Return (x, y) of the center of cell containing provided text 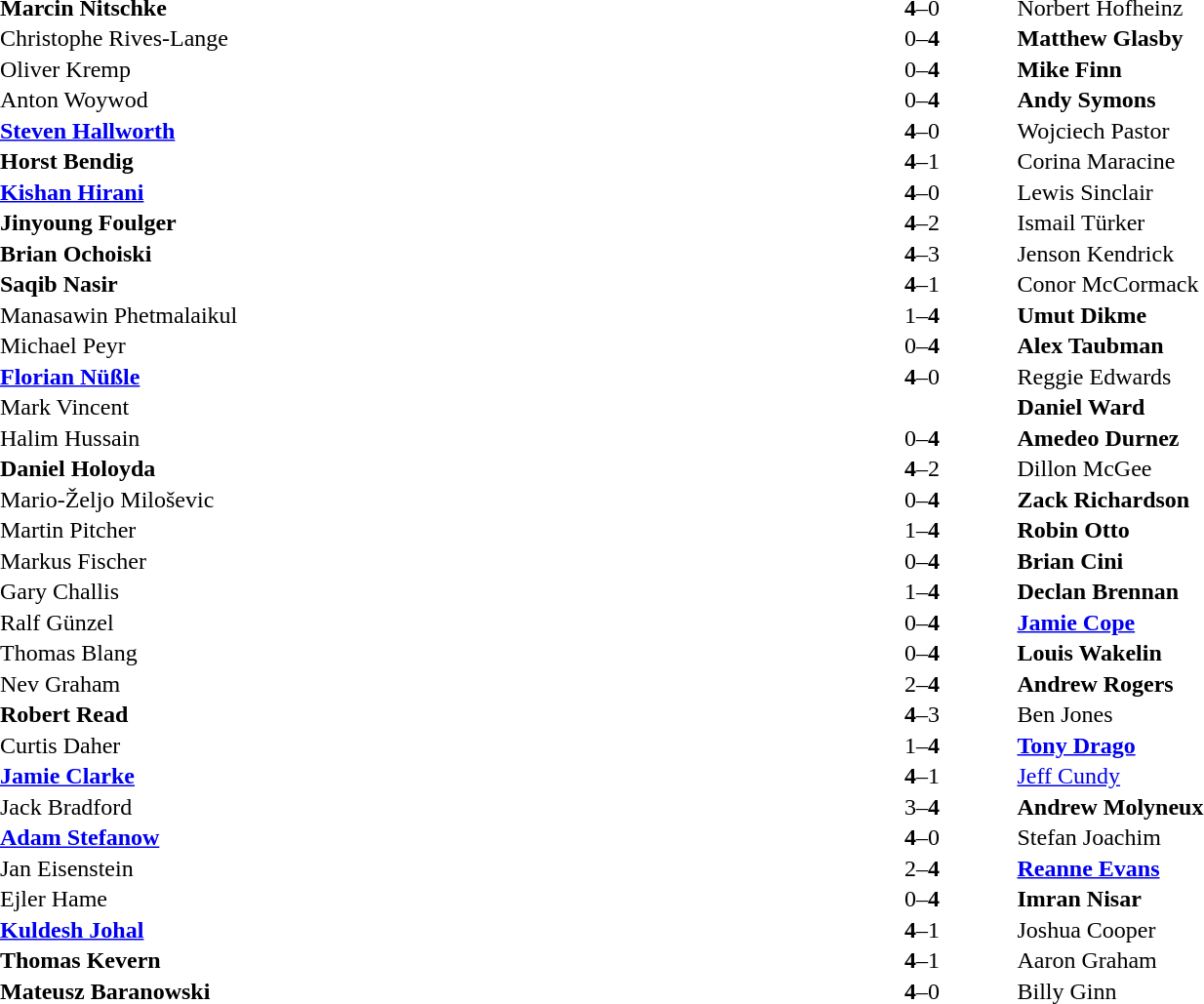
3–4 (921, 807)
